Identify which cell holds the provided text, then report its (x, y) central coordinate. 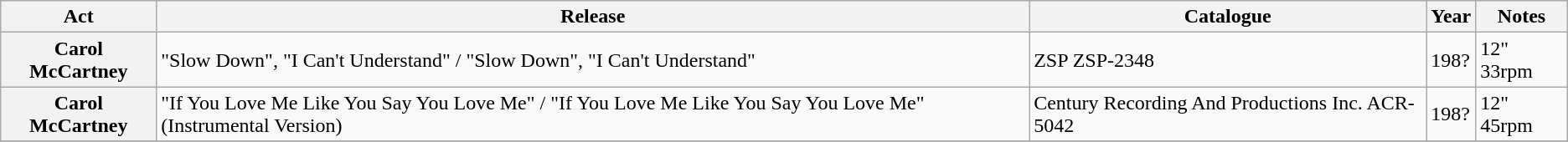
"Slow Down", "I Can't Understand" / "Slow Down", "I Can't Understand" (593, 60)
ZSP ZSP-2348 (1228, 60)
Century Recording And Productions Inc. ACR-5042 (1228, 114)
Notes (1521, 17)
12" 33rpm (1521, 60)
12" 45rpm (1521, 114)
Catalogue (1228, 17)
"If You Love Me Like You Say You Love Me" / "If You Love Me Like You Say You Love Me" (Instrumental Version) (593, 114)
Release (593, 17)
Act (79, 17)
Year (1451, 17)
